Capture the cell that displays the provided text and extract its (X, Y) central coordinate. 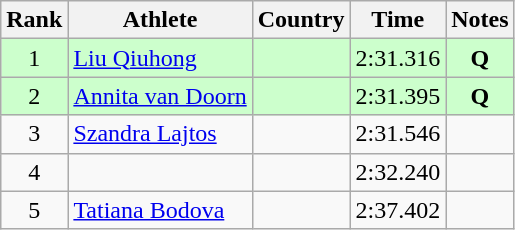
Athlete (160, 20)
2:31.546 (398, 134)
2:37.402 (398, 210)
Tatiana Bodova (160, 210)
Rank (34, 20)
Annita van Doorn (160, 96)
Szandra Lajtos (160, 134)
4 (34, 172)
2 (34, 96)
Time (398, 20)
3 (34, 134)
1 (34, 58)
2:31.395 (398, 96)
Country (301, 20)
Notes (480, 20)
Liu Qiuhong (160, 58)
2:31.316 (398, 58)
2:32.240 (398, 172)
5 (34, 210)
